Locate the cell with the specified text and output its [X, Y] center coordinate. 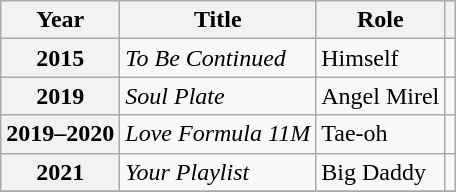
Year [60, 20]
2019–2020 [60, 134]
Role [380, 20]
Himself [380, 58]
2021 [60, 172]
Love Formula 11M [218, 134]
2015 [60, 58]
Tae-oh [380, 134]
Big Daddy [380, 172]
2019 [60, 96]
Title [218, 20]
Angel Mirel [380, 96]
Soul Plate [218, 96]
Your Playlist [218, 172]
To Be Continued [218, 58]
